Locate the cell with the specified text and output its [X, Y] center coordinate. 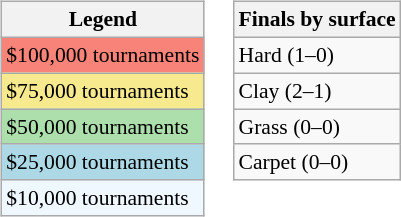
$100,000 tournaments [102, 55]
Grass (0–0) [318, 127]
$25,000 tournaments [102, 162]
Finals by surface [318, 20]
Hard (1–0) [318, 55]
$10,000 tournaments [102, 198]
Carpet (0–0) [318, 162]
Clay (2–1) [318, 91]
$75,000 tournaments [102, 91]
$50,000 tournaments [102, 127]
Legend [102, 20]
